Extract the (X, Y) coordinate from the center of the cell holding the provided text.  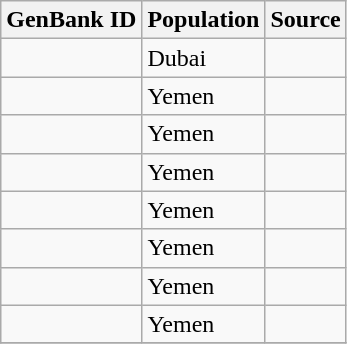
Population (204, 20)
Source (306, 20)
Dubai (204, 58)
GenBank ID (72, 20)
